Scan for the cell matching the given text and deliver its (x, y) coordinate at center. 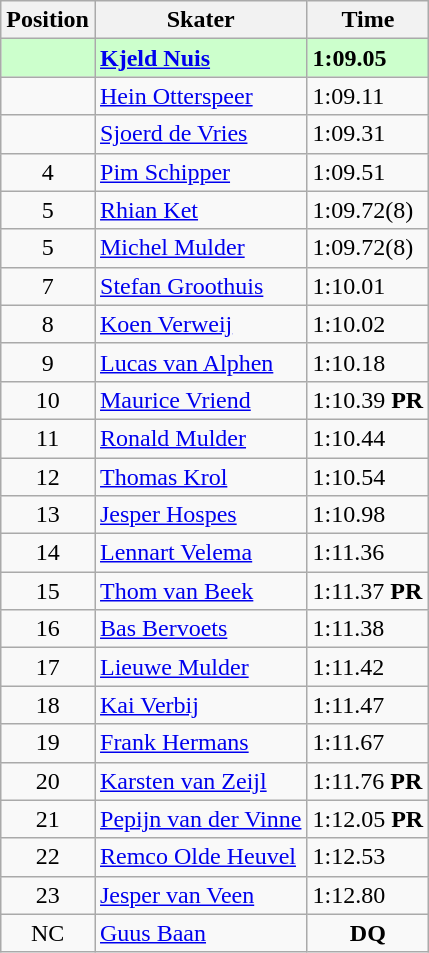
Thom van Beek (200, 591)
1:11.42 (368, 667)
9 (48, 362)
Time (368, 20)
1:10.39 PR (368, 400)
DQ (368, 933)
1:09.11 (368, 96)
1:12.05 PR (368, 819)
Rhian Ket (200, 210)
18 (48, 705)
Skater (200, 20)
Maurice Vriend (200, 400)
Sjoerd de Vries (200, 134)
Kjeld Nuis (200, 58)
Guus Baan (200, 933)
Lucas van Alphen (200, 362)
10 (48, 400)
Stefan Groothuis (200, 286)
Hein Otterspeer (200, 96)
15 (48, 591)
1:10.18 (368, 362)
1:10.44 (368, 438)
11 (48, 438)
Jesper Hospes (200, 515)
1:11.47 (368, 705)
Jesper van Veen (200, 895)
1:12.80 (368, 895)
Position (48, 20)
Pim Schipper (200, 172)
19 (48, 743)
1:10.01 (368, 286)
20 (48, 781)
13 (48, 515)
1:10.54 (368, 477)
Kai Verbij (200, 705)
1:11.36 (368, 553)
Michel Mulder (200, 248)
16 (48, 629)
Karsten van Zeijl (200, 781)
Frank Hermans (200, 743)
8 (48, 324)
1:11.76 PR (368, 781)
22 (48, 857)
Pepijn van der Vinne (200, 819)
1:12.53 (368, 857)
7 (48, 286)
Lieuwe Mulder (200, 667)
Remco Olde Heuvel (200, 857)
Lennart Velema (200, 553)
Ronald Mulder (200, 438)
14 (48, 553)
12 (48, 477)
1:10.98 (368, 515)
NC (48, 933)
4 (48, 172)
1:09.31 (368, 134)
1:11.38 (368, 629)
Koen Verweij (200, 324)
17 (48, 667)
1:10.02 (368, 324)
Bas Bervoets (200, 629)
1:11.37 PR (368, 591)
1:11.67 (368, 743)
1:09.51 (368, 172)
Thomas Krol (200, 477)
23 (48, 895)
1:09.05 (368, 58)
21 (48, 819)
